Return the [x, y] coordinate for the center point of the cell that contains the specified text.  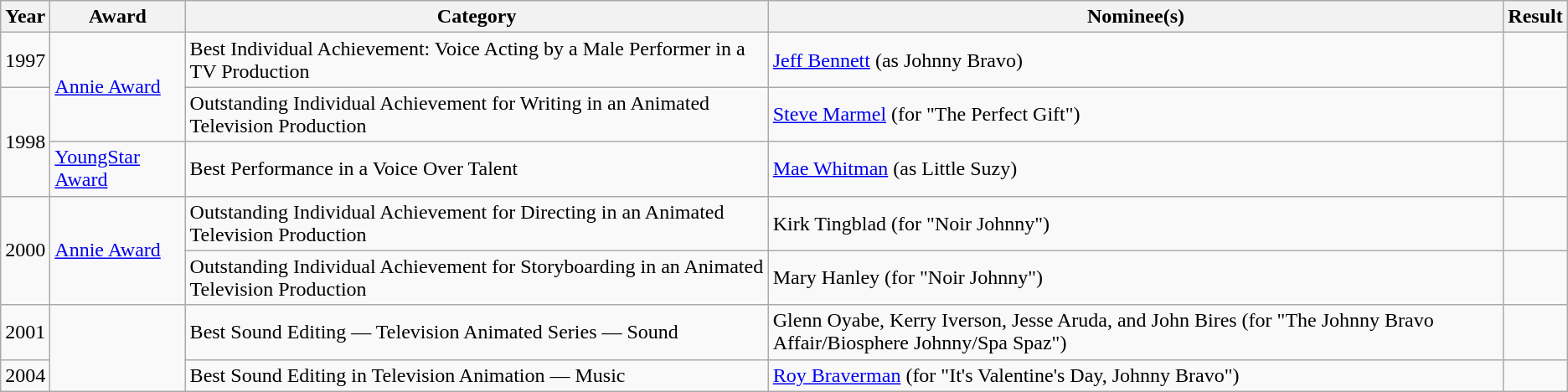
2000 [25, 250]
Best Sound Editing — Television Animated Series — Sound [477, 332]
Mae Whitman (as Little Suzy) [1136, 169]
YoungStar Award [117, 169]
Best Performance in a Voice Over Talent [477, 169]
Result [1535, 17]
Best Individual Achievement: Voice Acting by a Male Performer in a TV Production [477, 60]
Glenn Oyabe, Kerry Iverson, Jesse Aruda, and John Bires (for "The Johnny Bravo Affair/Biosphere Johnny/Spa Spaz") [1136, 332]
2004 [25, 375]
Steve Marmel (for "The Perfect Gift") [1136, 114]
Award [117, 17]
Best Sound Editing in Television Animation — Music [477, 375]
2001 [25, 332]
Nominee(s) [1136, 17]
Category [477, 17]
Mary Hanley (for "Noir Johnny") [1136, 278]
Year [25, 17]
Roy Braverman (for "It's Valentine's Day, Johnny Bravo") [1136, 375]
Outstanding Individual Achievement for Storyboarding in an Animated Television Production [477, 278]
1998 [25, 142]
Kirk Tingblad (for "Noir Johnny") [1136, 223]
Outstanding Individual Achievement for Writing in an Animated Television Production [477, 114]
1997 [25, 60]
Outstanding Individual Achievement for Directing in an Animated Television Production [477, 223]
Jeff Bennett (as Johnny Bravo) [1136, 60]
